Capture the cell that displays the provided text and extract its [X, Y] central coordinate. 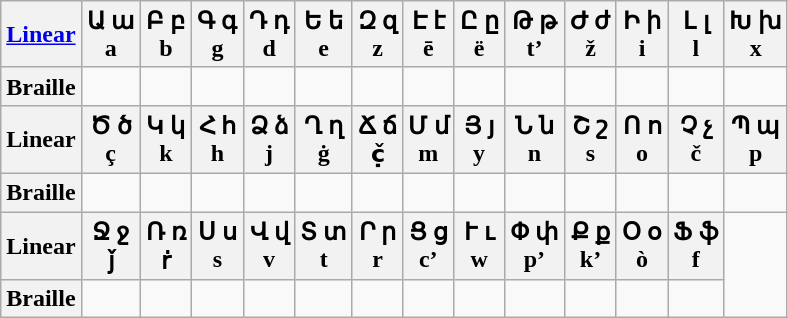
Ձ ձ j [269, 139]
Կ կ k [166, 139]
Ն ն n [534, 139]
Ց ց c’ [429, 246]
Ւ ւ w [479, 246]
Ս ս s [218, 246]
Ֆ ֆ f [696, 246]
Ր ր r [377, 246]
Ճ ճ č̣ [377, 139]
Մ մ m [429, 139]
Բ բ b [166, 34]
Տ տ t [324, 246]
Շ շ s [591, 139]
Ղ ղ ġ [324, 139]
Ո ո o [642, 139]
Զ զ z [377, 34]
Փ փ p’ [534, 246]
Ե ե e [324, 34]
Է է ē [429, 34]
Ա ա a [110, 34]
Գ գ g [218, 34]
Խ խ x [756, 34]
Պ պ p [756, 139]
Ը ը ë [479, 34]
Օ օ ò [642, 246]
Ի ի i [642, 34]
Ջ ջ ǰ [110, 246]
Չ չ č [696, 139]
Հ հ h [218, 139]
Ռ ռ ṙ [166, 246]
Դ դ d [269, 34]
Ք ք k’ [591, 246]
Վ վ v [269, 246]
Լ լ l [696, 34]
Ժ ժ ž [591, 34]
Թ թ t’ [534, 34]
Ծ ծ ç [110, 139]
Յ յ y [479, 139]
